Detect which cell encompasses the target text, then output its [X, Y] center coordinate. 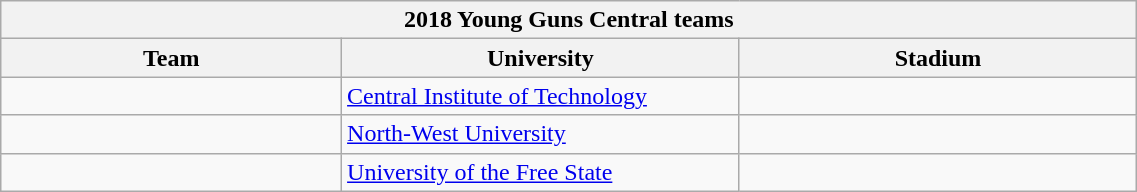
Team [172, 58]
Central Institute of Technology [541, 96]
University [541, 58]
Stadium [938, 58]
2018 Young Guns Central teams [569, 20]
North-West University [541, 134]
University of the Free State [541, 172]
